Pinpoint the cell where the given text exists, returning its [x, y] midpoint coordinate. 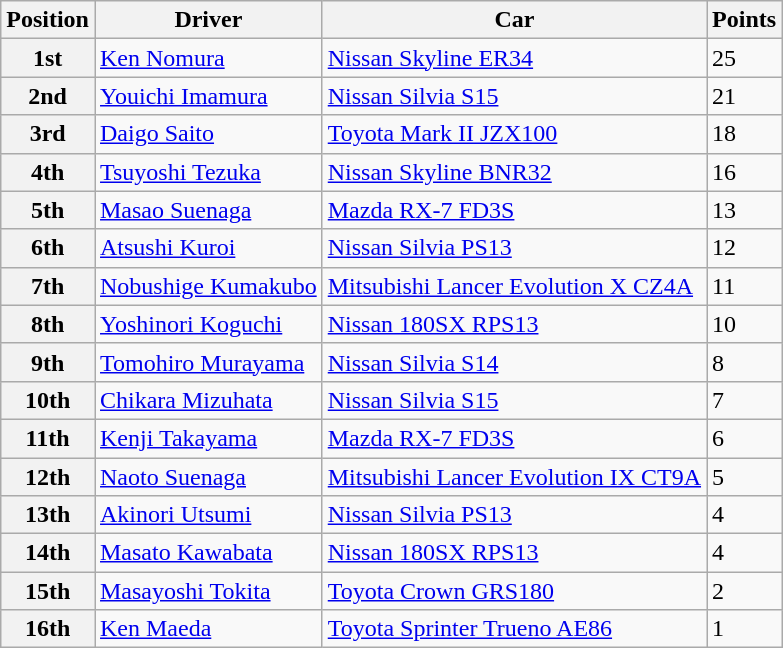
25 [744, 58]
Youichi Imamura [208, 96]
4th [48, 172]
6th [48, 248]
5th [48, 210]
Mitsubishi Lancer Evolution IX CT9A [514, 477]
Points [744, 20]
2 [744, 591]
Tsuyoshi Tezuka [208, 172]
10 [744, 324]
8 [744, 362]
18 [744, 134]
7th [48, 286]
Ken Nomura [208, 58]
1 [744, 629]
3rd [48, 134]
Akinori Utsumi [208, 515]
8th [48, 324]
9th [48, 362]
12th [48, 477]
Atsushi Kuroi [208, 248]
13 [744, 210]
Nissan Skyline ER34 [514, 58]
Mitsubishi Lancer Evolution X CZ4A [514, 286]
Chikara Mizuhata [208, 400]
Nobushige Kumakubo [208, 286]
Driver [208, 20]
Ken Maeda [208, 629]
Toyota Crown GRS180 [514, 591]
Position [48, 20]
21 [744, 96]
Yoshinori Koguchi [208, 324]
Nissan Silvia S14 [514, 362]
Masayoshi Tokita [208, 591]
5 [744, 477]
Toyota Mark II JZX100 [514, 134]
2nd [48, 96]
Tomohiro Murayama [208, 362]
Naoto Suenaga [208, 477]
15th [48, 591]
10th [48, 400]
Toyota Sprinter Trueno AE86 [514, 629]
Masato Kawabata [208, 553]
Nissan Skyline BNR32 [514, 172]
7 [744, 400]
1st [48, 58]
16th [48, 629]
Car [514, 20]
11th [48, 438]
12 [744, 248]
14th [48, 553]
Kenji Takayama [208, 438]
Masao Suenaga [208, 210]
6 [744, 438]
11 [744, 286]
16 [744, 172]
Daigo Saito [208, 134]
13th [48, 515]
